For the text-containing cell, return its midpoint in [X, Y] coordinate format. 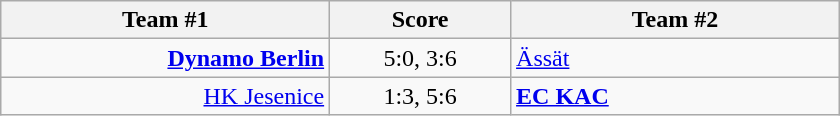
Score [420, 20]
HK Jesenice [166, 96]
Ässät [676, 58]
EC KAC [676, 96]
1:3, 5:6 [420, 96]
Team #1 [166, 20]
Team #2 [676, 20]
Dynamo Berlin [166, 58]
5:0, 3:6 [420, 58]
